Output the (X, Y) coordinate of the center of the cell containing the given text.  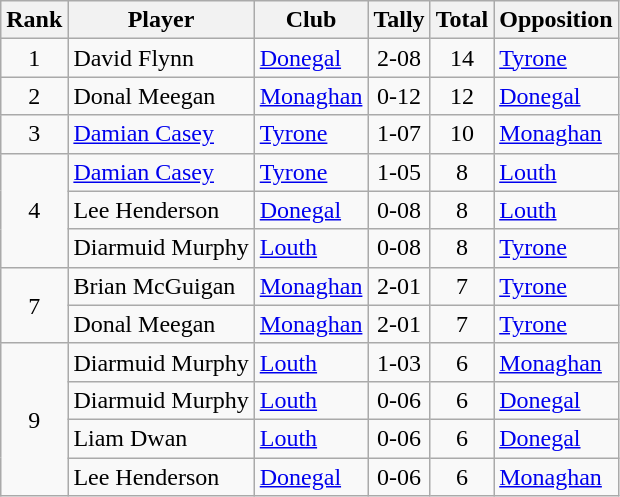
10 (462, 134)
David Flynn (161, 58)
9 (34, 419)
2-08 (399, 58)
Total (462, 20)
Club (311, 20)
Brian McGuigan (161, 286)
14 (462, 58)
Opposition (556, 20)
4 (34, 210)
2 (34, 96)
1 (34, 58)
0-12 (399, 96)
Liam Dwan (161, 438)
12 (462, 96)
1-05 (399, 172)
3 (34, 134)
Tally (399, 20)
1-07 (399, 134)
1-03 (399, 362)
Rank (34, 20)
Player (161, 20)
